Locate the cell with the specified text and output its [X, Y] center coordinate. 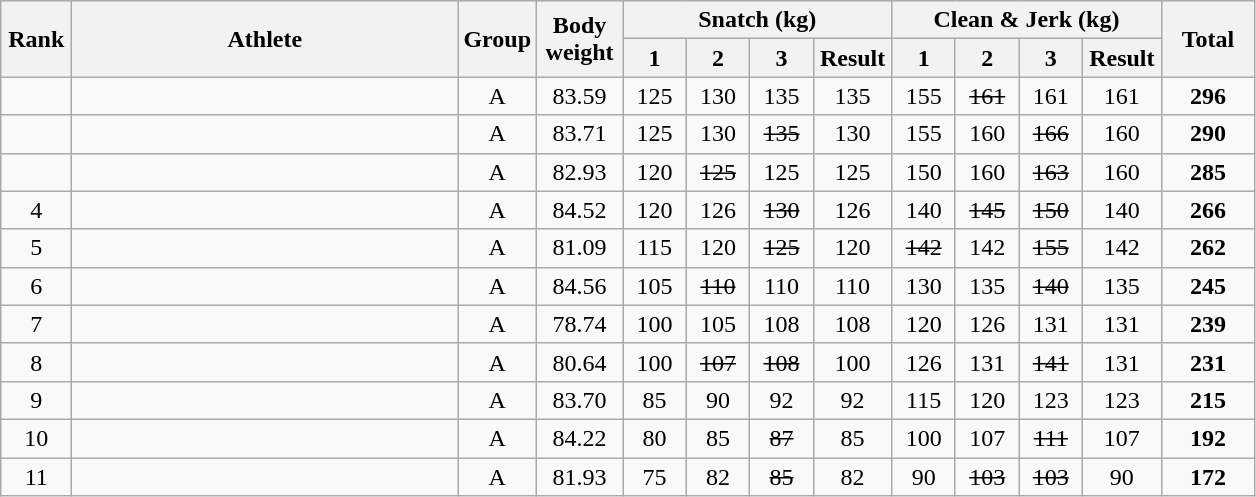
82.93 [580, 172]
Group [498, 39]
145 [987, 210]
83.70 [580, 400]
87 [782, 438]
290 [1208, 134]
266 [1208, 210]
9 [36, 400]
141 [1051, 362]
6 [36, 286]
81.09 [580, 248]
7 [36, 324]
Clean & Jerk (kg) [1026, 20]
Athlete [265, 39]
166 [1051, 134]
10 [36, 438]
11 [36, 477]
80 [655, 438]
5 [36, 248]
84.52 [580, 210]
Rank [36, 39]
245 [1208, 286]
239 [1208, 324]
83.59 [580, 96]
192 [1208, 438]
231 [1208, 362]
111 [1051, 438]
4 [36, 210]
84.56 [580, 286]
83.71 [580, 134]
262 [1208, 248]
Snatch (kg) [758, 20]
75 [655, 477]
78.74 [580, 324]
285 [1208, 172]
84.22 [580, 438]
81.93 [580, 477]
296 [1208, 96]
8 [36, 362]
215 [1208, 400]
Body weight [580, 39]
163 [1051, 172]
80.64 [580, 362]
Total [1208, 39]
172 [1208, 477]
